Locate the cell with the specified text and output its (x, y) center coordinate. 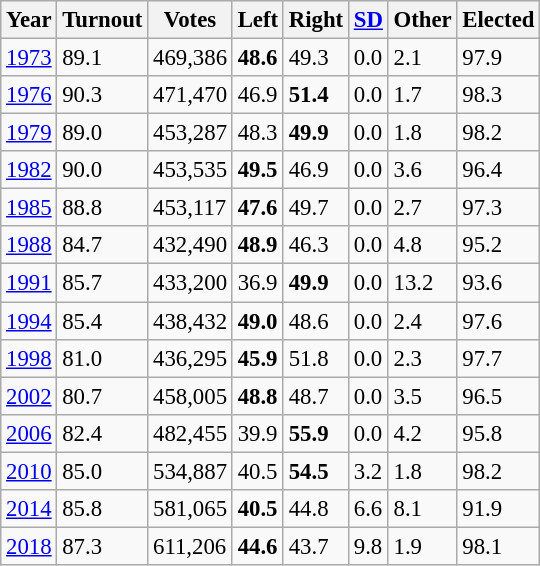
45.9 (258, 358)
2.1 (422, 58)
54.5 (316, 471)
1979 (29, 133)
85.8 (102, 509)
2002 (29, 396)
Left (258, 20)
1991 (29, 283)
89.1 (102, 58)
36.9 (258, 283)
1985 (29, 208)
SD (368, 20)
Votes (190, 20)
82.4 (102, 433)
1.9 (422, 546)
438,432 (190, 321)
95.2 (498, 245)
49.5 (258, 170)
98.3 (498, 95)
1976 (29, 95)
471,470 (190, 95)
39.9 (258, 433)
1998 (29, 358)
98.1 (498, 546)
581,065 (190, 509)
453,117 (190, 208)
88.8 (102, 208)
97.6 (498, 321)
48.7 (316, 396)
97.7 (498, 358)
Other (422, 20)
433,200 (190, 283)
48.9 (258, 245)
Year (29, 20)
1982 (29, 170)
Turnout (102, 20)
2006 (29, 433)
46.3 (316, 245)
1.7 (422, 95)
49.3 (316, 58)
44.6 (258, 546)
97.3 (498, 208)
3.5 (422, 396)
49.7 (316, 208)
96.4 (498, 170)
2018 (29, 546)
4.8 (422, 245)
89.0 (102, 133)
49.0 (258, 321)
51.4 (316, 95)
43.7 (316, 546)
6.6 (368, 509)
1973 (29, 58)
85.4 (102, 321)
8.1 (422, 509)
91.9 (498, 509)
90.3 (102, 95)
47.6 (258, 208)
9.8 (368, 546)
51.8 (316, 358)
85.0 (102, 471)
48.8 (258, 396)
90.0 (102, 170)
81.0 (102, 358)
55.9 (316, 433)
Right (316, 20)
93.6 (498, 283)
611,206 (190, 546)
1994 (29, 321)
13.2 (422, 283)
534,887 (190, 471)
2.4 (422, 321)
2.7 (422, 208)
95.8 (498, 433)
469,386 (190, 58)
3.2 (368, 471)
4.2 (422, 433)
458,005 (190, 396)
44.8 (316, 509)
432,490 (190, 245)
96.5 (498, 396)
2.3 (422, 358)
48.3 (258, 133)
453,535 (190, 170)
80.7 (102, 396)
Elected (498, 20)
2014 (29, 509)
436,295 (190, 358)
3.6 (422, 170)
84.7 (102, 245)
85.7 (102, 283)
87.3 (102, 546)
1988 (29, 245)
482,455 (190, 433)
453,287 (190, 133)
2010 (29, 471)
97.9 (498, 58)
